Determine the [X, Y] coordinate at the center of the cell enclosing the given text.  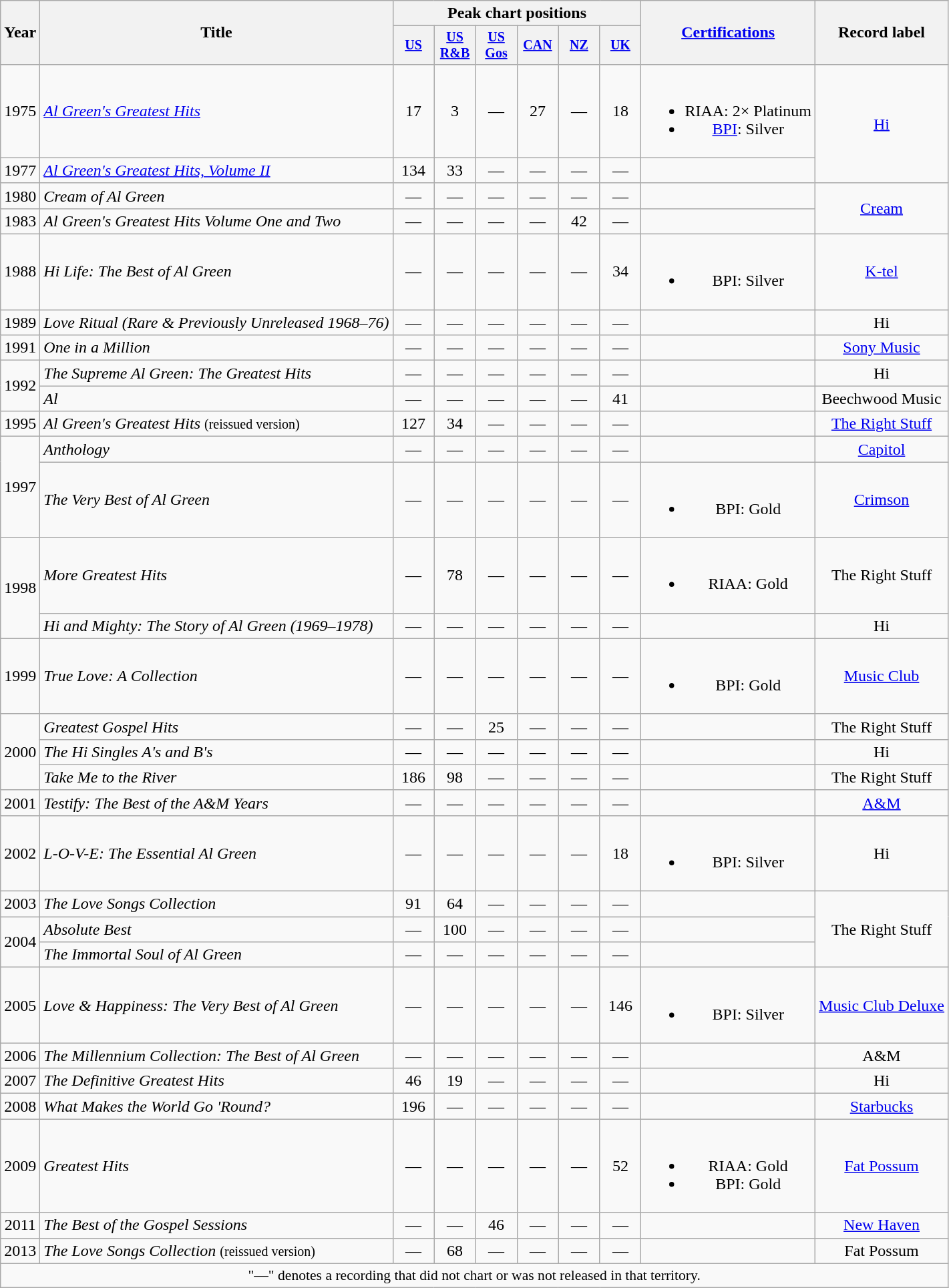
Certifications [728, 33]
The Love Songs Collection [216, 904]
The Supreme Al Green: The Greatest Hits [216, 373]
Music Club [882, 676]
Al Green's Greatest Hits, Volume II [216, 170]
The Best of the Gospel Sessions [216, 1225]
CAN [538, 45]
91 [413, 904]
Al Green's Greatest Hits (reissued version) [216, 424]
Cream [882, 208]
1975 [20, 111]
Music Club Deluxe [882, 1006]
2009 [20, 1166]
1983 [20, 221]
Year [20, 33]
Greatest Hits [216, 1166]
NZ [579, 45]
Al [216, 399]
100 [455, 929]
Crimson [882, 499]
RIAA: GoldBPI: Gold [728, 1166]
Starbucks [882, 1106]
1998 [20, 588]
RIAA: 2× PlatinumBPI: Silver [728, 111]
1992 [20, 386]
Absolute Best [216, 929]
17 [413, 111]
Anthology [216, 449]
More Greatest Hits [216, 576]
USR&B [455, 45]
One in a Million [216, 348]
2006 [20, 1056]
Hi Life: The Best of Al Green [216, 272]
41 [620, 399]
1989 [20, 323]
25 [496, 726]
1995 [20, 424]
2003 [20, 904]
US [413, 45]
98 [455, 777]
Greatest Gospel Hits [216, 726]
Capitol [882, 449]
1999 [20, 676]
2007 [20, 1081]
Al Green's Greatest Hits [216, 111]
2001 [20, 803]
64 [455, 904]
2011 [20, 1225]
Testify: The Best of the A&M Years [216, 803]
The Very Best of Al Green [216, 499]
2002 [20, 853]
196 [413, 1106]
19 [455, 1081]
146 [620, 1006]
68 [455, 1251]
The Hi Singles A's and B's [216, 752]
Hi and Mighty: The Story of Al Green (1969–1978) [216, 626]
"—" denotes a recording that did not chart or was not released in that territory. [474, 1275]
New Haven [882, 1225]
Cream of Al Green [216, 196]
2000 [20, 752]
134 [413, 170]
33 [455, 170]
The Definitive Greatest Hits [216, 1081]
1997 [20, 487]
1977 [20, 170]
Beechwood Music [882, 399]
UK [620, 45]
2013 [20, 1251]
Al Green's Greatest Hits Volume One and Two [216, 221]
USGos [496, 45]
Take Me to the River [216, 777]
3 [455, 111]
2005 [20, 1006]
The Immortal Soul of Al Green [216, 955]
Love Ritual (Rare & Previously Unreleased 1968–76) [216, 323]
Sony Music [882, 348]
52 [620, 1166]
1988 [20, 272]
True Love: A Collection [216, 676]
The Millennium Collection: The Best of Al Green [216, 1056]
78 [455, 576]
Title [216, 33]
42 [579, 221]
27 [538, 111]
2008 [20, 1106]
L-O-V-E: The Essential Al Green [216, 853]
RIAA: Gold [728, 576]
1991 [20, 348]
The Love Songs Collection (reissued version) [216, 1251]
What Makes the World Go 'Round? [216, 1106]
K-tel [882, 272]
127 [413, 424]
Love & Happiness: The Very Best of Al Green [216, 1006]
1980 [20, 196]
Record label [882, 33]
2004 [20, 942]
186 [413, 777]
Peak chart positions [517, 13]
